Pinpoint the cell where the given text exists, returning its [X, Y] midpoint coordinate. 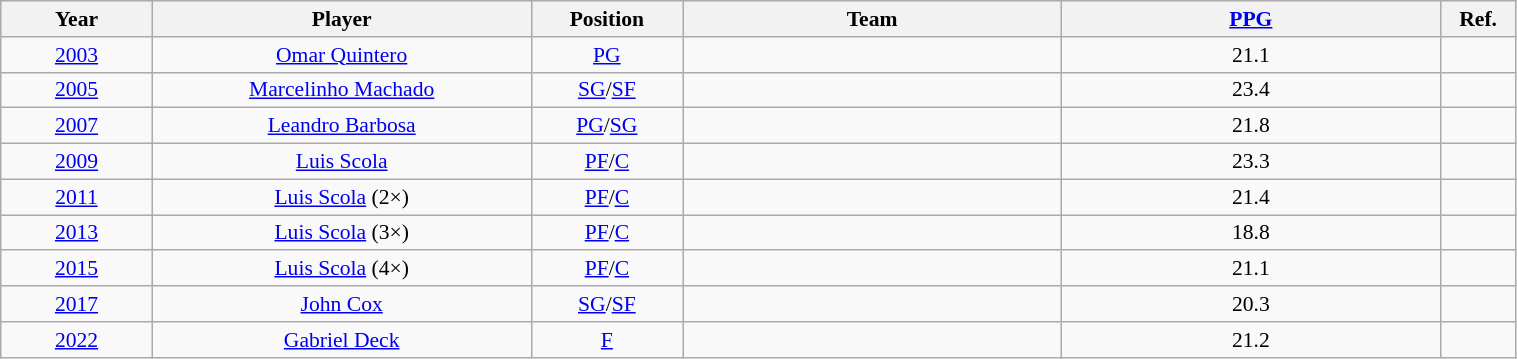
Marcelinho Machado [342, 90]
23.4 [1250, 90]
PPG [1250, 19]
21.4 [1250, 197]
20.3 [1250, 304]
Ref. [1478, 19]
Luis Scola [342, 162]
Luis Scola (3×) [342, 233]
21.2 [1250, 340]
F [607, 340]
2007 [77, 126]
2017 [77, 304]
Omar Quintero [342, 55]
Player [342, 19]
23.3 [1250, 162]
John Cox [342, 304]
Luis Scola (2×) [342, 197]
2003 [77, 55]
2022 [77, 340]
PG/SG [607, 126]
Gabriel Deck [342, 340]
Leandro Barbosa [342, 126]
2015 [77, 269]
2013 [77, 233]
2009 [77, 162]
Year [77, 19]
21.8 [1250, 126]
2005 [77, 90]
Position [607, 19]
18.8 [1250, 233]
Team [872, 19]
Luis Scola (4×) [342, 269]
PG [607, 55]
2011 [77, 197]
